Search for the cell housing the specified text and yield its (x, y) center coordinate. 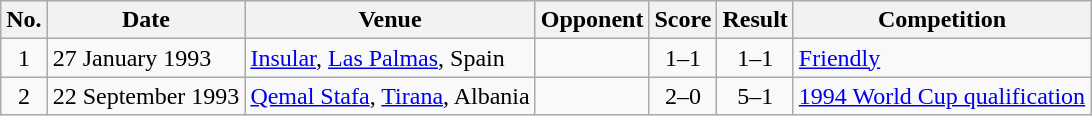
Qemal Stafa, Tirana, Albania (390, 96)
27 January 1993 (146, 58)
Competition (942, 20)
No. (24, 20)
Venue (390, 20)
Opponent (592, 20)
5–1 (755, 96)
Score (683, 20)
Date (146, 20)
2–0 (683, 96)
Result (755, 20)
Friendly (942, 58)
22 September 1993 (146, 96)
1 (24, 58)
1994 World Cup qualification (942, 96)
2 (24, 96)
Insular, Las Palmas, Spain (390, 58)
